Scan for the cell matching the given text and deliver its [x, y] coordinate at center. 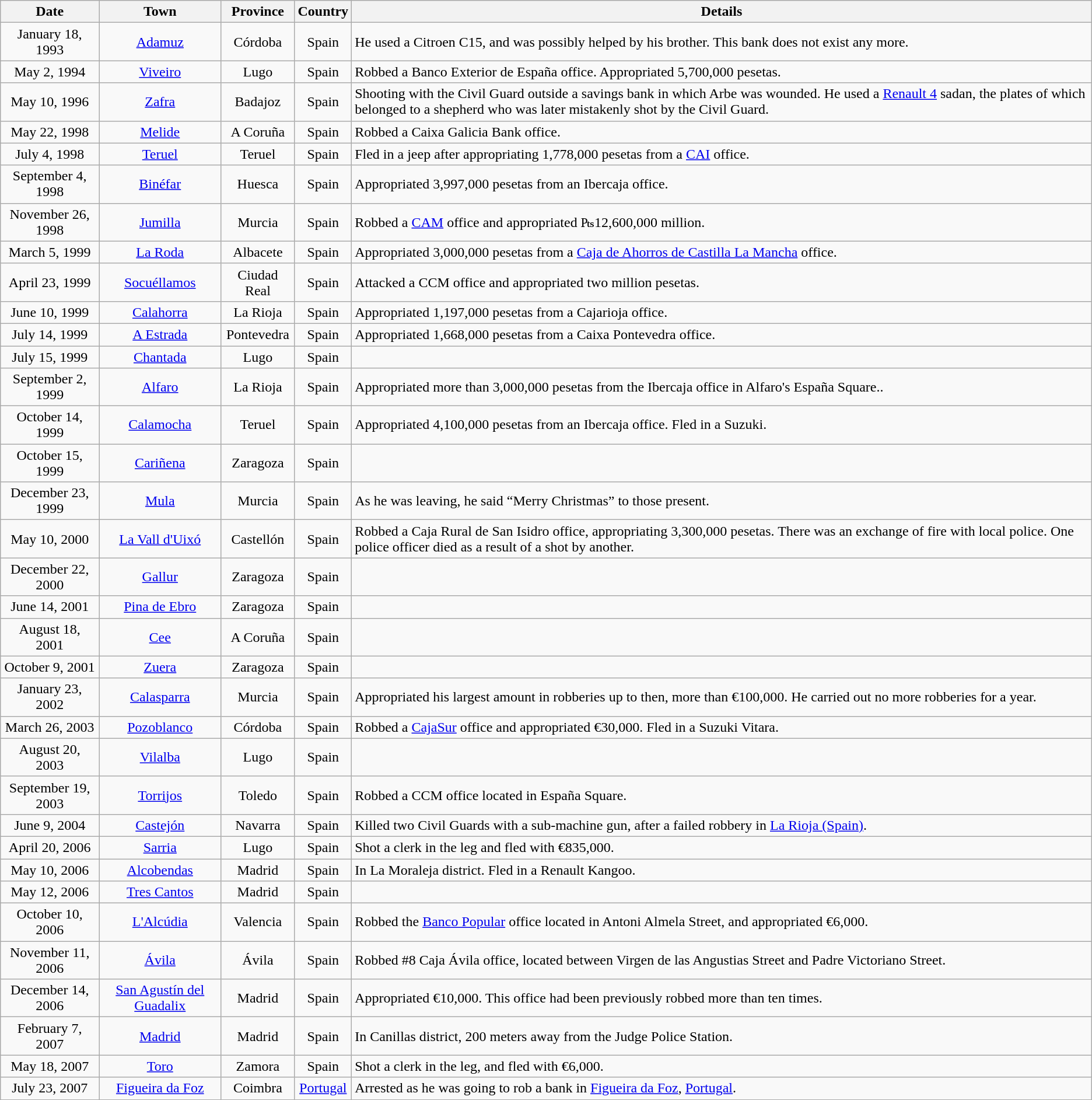
A Estrada [160, 334]
In La Moraleja district. Fled in a Renault Kangoo. [722, 870]
December 22, 2000 [50, 577]
Zafra [160, 102]
Viveiro [160, 72]
October 14, 1999 [50, 425]
December 14, 2006 [50, 998]
May 22, 1998 [50, 132]
Town [160, 12]
Date [50, 12]
La Vall d'Uixó [160, 539]
March 5, 1999 [50, 252]
L'Alcúdia [160, 922]
Coimbra [258, 1088]
May 18, 2007 [50, 1066]
Alfaro [160, 387]
Alcobendas [160, 870]
January 23, 2002 [50, 697]
Sarria [160, 847]
Castejón [160, 825]
February 7, 2007 [50, 1036]
May 10, 2000 [50, 539]
Shot a clerk in the leg, and fled with €6,000. [722, 1066]
Badajoz [258, 102]
Pina de Ebro [160, 607]
Appropriated 3,997,000 pesetas from an Ibercaja office. [722, 184]
Socuéllamos [160, 282]
Shot a clerk in the leg and fled with €835,000. [722, 847]
July 14, 1999 [50, 334]
March 26, 2003 [50, 727]
Pontevedra [258, 334]
Province [258, 12]
In Canillas district, 200 meters away from the Judge Police Station. [722, 1036]
September 4, 1998 [50, 184]
Navarra [258, 825]
June 10, 1999 [50, 312]
Robbed a CAM office and appropriated ₧12,600,000 million. [722, 222]
La Roda [160, 252]
Castellón [258, 539]
October 9, 2001 [50, 667]
Torrijos [160, 795]
Gallur [160, 577]
Appropriated 1,197,000 pesetas from a Cajarioja office. [722, 312]
Ciudad Real [258, 282]
May 12, 2006 [50, 892]
April 20, 2006 [50, 847]
Pozoblanco [160, 727]
Robbed a CajaSur office and appropriated €30,000. Fled in a Suzuki Vitara. [722, 727]
Appropriated 1,668,000 pesetas from a Caixa Pontevedra office. [722, 334]
Appropriated €10,000. This office had been previously robbed more than ten times. [722, 998]
Albacete [258, 252]
As he was leaving, he said “Merry Christmas” to those present. [722, 501]
Vilalba [160, 757]
Jumilla [160, 222]
Appropriated his largest amount in robberies up to then, more than €100,000. He carried out no more robberies for a year. [722, 697]
Cee [160, 637]
Cariñena [160, 463]
Tres Cantos [160, 892]
Appropriated 3,000,000 pesetas from a Caja de Ahorros de Castilla La Mancha office. [722, 252]
Details [722, 12]
Huesca [258, 184]
May 2, 1994 [50, 72]
Arrested as he was going to rob a bank in Figueira da Foz, Portugal. [722, 1088]
September 19, 2003 [50, 795]
San Agustín del Guadalix [160, 998]
Figueira da Foz [160, 1088]
May 10, 2006 [50, 870]
June 9, 2004 [50, 825]
December 23, 1999 [50, 501]
August 18, 2001 [50, 637]
Calasparra [160, 697]
Valencia [258, 922]
Chantada [160, 357]
September 2, 1999 [50, 387]
Robbed a Caixa Galicia Bank office. [722, 132]
Killed two Civil Guards with a sub-machine gun, after a failed robbery in La Rioja (Spain). [722, 825]
Toledo [258, 795]
October 10, 2006 [50, 922]
Country [323, 12]
Robbed a CCM office located in España Square. [722, 795]
November 26, 1998 [50, 222]
Appropriated 4,100,000 pesetas from an Ibercaja office. Fled in a Suzuki. [722, 425]
Zamora [258, 1066]
July 23, 2007 [50, 1088]
Zuera [160, 667]
Fled in a jeep after appropriating 1,778,000 pesetas from a CAI office. [722, 154]
Portugal [323, 1088]
October 15, 1999 [50, 463]
May 10, 1996 [50, 102]
Binéfar [160, 184]
Adamuz [160, 42]
He used a Citroen C15, and was possibly helped by his brother. This bank does not exist any more. [722, 42]
July 15, 1999 [50, 357]
August 20, 2003 [50, 757]
Robbed the Banco Popular office located in Antoni Almela Street, and appropriated €6,000. [722, 922]
July 4, 1998 [50, 154]
Mula [160, 501]
November 11, 2006 [50, 961]
Calahorra [160, 312]
Calamocha [160, 425]
Attacked a CCM office and appropriated two million pesetas. [722, 282]
Robbed a Banco Exterior de España office. Appropriated 5,700,000 pesetas. [722, 72]
April 23, 1999 [50, 282]
Robbed #8 Caja Ávila office, located between Virgen de las Angustias Street and Padre Victoriano Street. [722, 961]
June 14, 2001 [50, 607]
Melide [160, 132]
Toro [160, 1066]
Appropriated more than 3,000,000 pesetas from the Ibercaja office in Alfaro's España Square.. [722, 387]
January 18, 1993 [50, 42]
